Determine the (X, Y) coordinate at the center of the cell enclosing the given text.  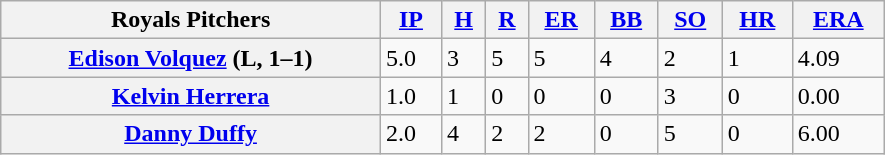
SO (690, 20)
ERA (838, 20)
6.00 (838, 134)
BB (626, 20)
5.0 (410, 58)
IP (410, 20)
Edison Volquez (L, 1–1) (191, 58)
1.0 (410, 96)
H (464, 20)
2.0 (410, 134)
R (507, 20)
HR (757, 20)
Danny Duffy (191, 134)
0.00 (838, 96)
Kelvin Herrera (191, 96)
4.09 (838, 58)
Royals Pitchers (191, 20)
ER (561, 20)
